Determine the [X, Y] coordinate at the center of the cell enclosing the given text.  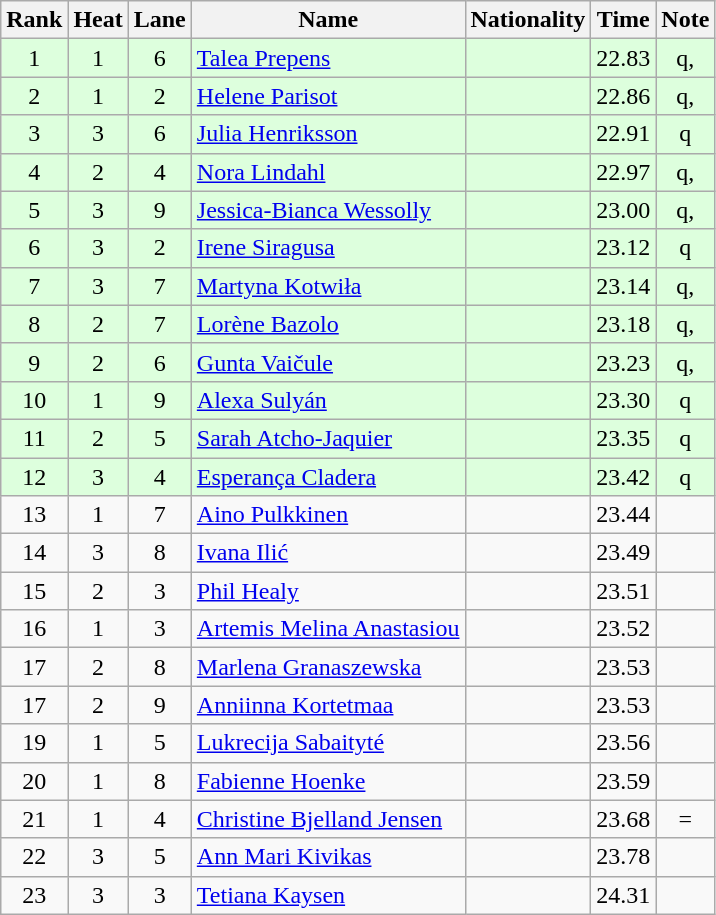
Alexa Sulyán [328, 400]
23.59 [624, 781]
Fabienne Hoenke [328, 781]
Lukrecija Sabaityté [328, 743]
Name [328, 20]
23.42 [624, 477]
Ann Mari Kivikas [328, 857]
23.56 [624, 743]
23.30 [624, 400]
23.44 [624, 515]
19 [34, 743]
Note [686, 20]
Anniinna Kortetmaa [328, 705]
23.14 [624, 286]
Time [624, 20]
Phil Healy [328, 591]
Ivana Ilić [328, 553]
24.31 [624, 895]
Lane [160, 20]
Nora Lindahl [328, 172]
Irene Siragusa [328, 248]
Julia Henriksson [328, 134]
23.52 [624, 629]
20 [34, 781]
= [686, 819]
Tetiana Kaysen [328, 895]
15 [34, 591]
Heat [98, 20]
23.78 [624, 857]
22.97 [624, 172]
23.23 [624, 362]
Nationality [528, 20]
Sarah Atcho-Jaquier [328, 438]
22.83 [624, 58]
11 [34, 438]
22 [34, 857]
21 [34, 819]
23.68 [624, 819]
23 [34, 895]
Artemis Melina Anastasiou [328, 629]
23.00 [624, 210]
23.18 [624, 324]
23.12 [624, 248]
22.86 [624, 96]
13 [34, 515]
Marlena Granaszewska [328, 667]
Jessica-Bianca Wessolly [328, 210]
23.35 [624, 438]
10 [34, 400]
Christine Bjelland Jensen [328, 819]
Gunta Vaičule [328, 362]
16 [34, 629]
Helene Parisot [328, 96]
Martyna Kotwiła [328, 286]
Talea Prepens [328, 58]
Esperança Cladera [328, 477]
Rank [34, 20]
22.91 [624, 134]
Lorène Bazolo [328, 324]
23.49 [624, 553]
12 [34, 477]
14 [34, 553]
Aino Pulkkinen [328, 515]
23.51 [624, 591]
